Return the [X, Y] coordinate for the center point of the cell that contains the specified text.  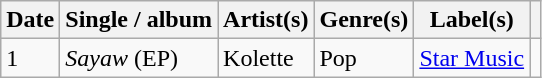
Label(s) [472, 20]
Sayaw (EP) [139, 58]
Date [30, 20]
Star Music [472, 58]
1 [30, 58]
Genre(s) [364, 20]
Pop [364, 58]
Artist(s) [266, 20]
Kolette [266, 58]
Single / album [139, 20]
